Extract the [X, Y] coordinate from the center of the cell holding the provided text.  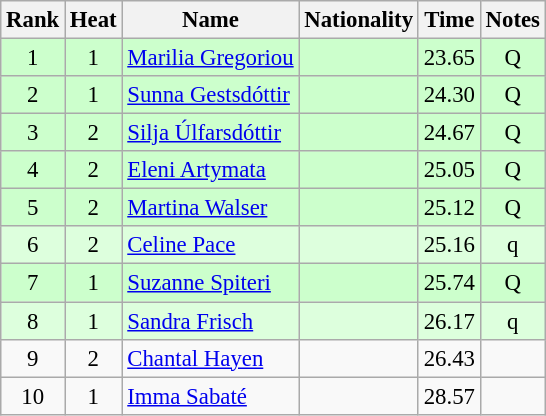
Rank [33, 20]
24.67 [449, 133]
7 [33, 283]
25.16 [449, 245]
Eleni Artymata [210, 170]
Imma Sabaté [210, 396]
Name [210, 20]
Chantal Hayen [210, 358]
Time [449, 20]
28.57 [449, 396]
Suzanne Spiteri [210, 283]
10 [33, 396]
4 [33, 170]
Notes [512, 20]
Sunna Gestsdóttir [210, 95]
Silja Úlfarsdóttir [210, 133]
25.74 [449, 283]
Martina Walser [210, 208]
6 [33, 245]
Nationality [358, 20]
9 [33, 358]
26.43 [449, 358]
26.17 [449, 321]
Sandra Frisch [210, 321]
Heat [94, 20]
5 [33, 208]
25.12 [449, 208]
3 [33, 133]
24.30 [449, 95]
23.65 [449, 58]
8 [33, 321]
Celine Pace [210, 245]
25.05 [449, 170]
Marilia Gregoriou [210, 58]
